Pinpoint the cell where the given text exists, returning its (x, y) midpoint coordinate. 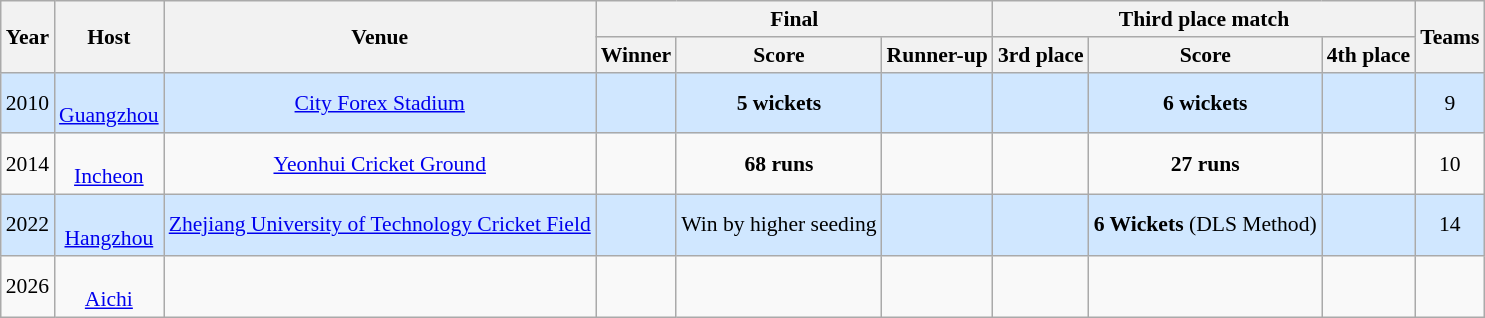
5 wickets (778, 102)
3rd place (1041, 55)
2014 (28, 164)
Incheon (109, 164)
Yeonhui Cricket Ground (380, 164)
6 wickets (1206, 102)
Win by higher seeding (778, 226)
Zhejiang University of Technology Cricket Field (380, 226)
Final (794, 19)
68 runs (778, 164)
14 (1450, 226)
2022 (28, 226)
Aichi (109, 286)
Runner-up (938, 55)
4th place (1368, 55)
2010 (28, 102)
Year (28, 36)
10 (1450, 164)
27 runs (1206, 164)
Host (109, 36)
Winner (636, 55)
2026 (28, 286)
Hangzhou (109, 226)
Guangzhou (109, 102)
Third place match (1204, 19)
6 Wickets (DLS Method) (1206, 226)
Venue (380, 36)
9 (1450, 102)
City Forex Stadium (380, 102)
Teams (1450, 36)
